From the cell containing the given text, extract its center point as [x, y] coordinate. 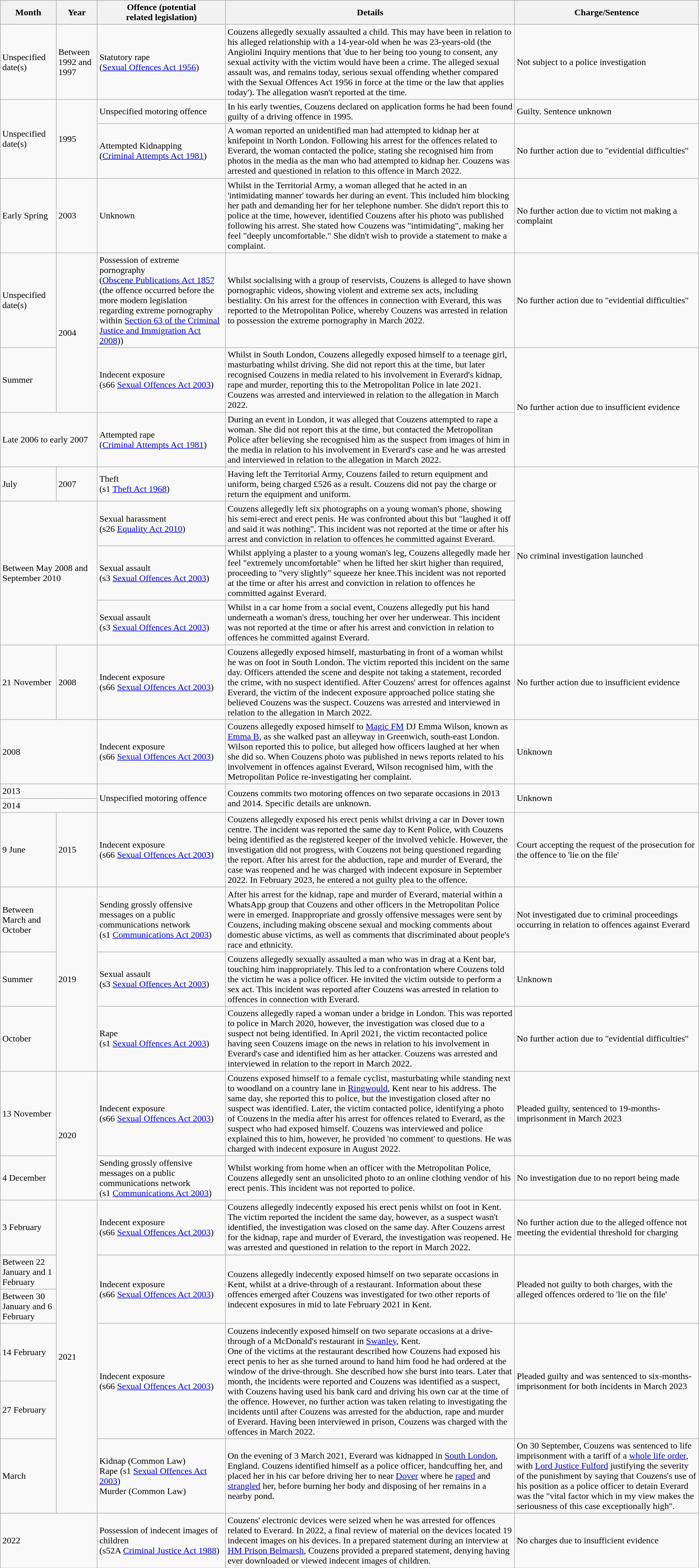
3 February [28, 1227]
Charge/Sentence [606, 13]
Rape(s1 Sexual Offences Act 2003) [161, 1039]
21 November [28, 682]
4 December [28, 1178]
Pleaded guilty, sentenced to 19-months-imprisonment in March 2023 [606, 1114]
Between 22 January and 1 February [28, 1272]
In his early twenties, Couzens declared on application forms he had been found guilty of a driving offence in 1995. [370, 111]
Possession of indecent images of children(s52A Criminal Justice Act 1988) [161, 1540]
Attempted Kidnapping(Criminal Attempts Act 1981) [161, 151]
Pleaded not guilty to both charges, with the alleged offences ordered to 'lie on the file' [606, 1289]
Couzens commits two motoring offences on two separate occasions in 2013 and 2014. Specific details are unknown. [370, 798]
2004 [77, 332]
14 February [28, 1352]
No charges due to insufficient evidence [606, 1540]
March [28, 1476]
No further action due to victim not making a complaint [606, 215]
2007 [77, 484]
No investigation due to no report being made [606, 1178]
Attempted rape(Criminal Attempts Act 1981) [161, 440]
Not investigated due to criminal proceedings occurring in relation to offences against Everard [606, 919]
October [28, 1039]
Not subject to a police investigation [606, 62]
Offence (potentialrelated legislation) [161, 13]
27 February [28, 1410]
Between March and October [28, 919]
Pleaded guilty and was sentenced to six-months-imprisonment for both incidents in March 2023 [606, 1381]
Early Spring [28, 215]
2015 [77, 850]
Kidnap (Common Law)Rape (s1 Sexual Offences Act 2003)Murder (Common Law) [161, 1476]
2003 [77, 215]
Statutory rape(Sexual Offences Act 1956) [161, 62]
9 June [28, 850]
Court accepting the request of the prosecution for the offence to 'lie on the file' [606, 850]
Sexual harassment(s26 Equality Act 2010) [161, 524]
13 November [28, 1114]
2022 [49, 1540]
Between May 2008 and September 2010 [49, 573]
No further action due to the alleged offence not meeting the evidential threshold for charging [606, 1227]
1995 [77, 139]
No criminal investigation launched [606, 556]
2013 [49, 791]
Late 2006 to early 2007 [49, 440]
2021 [77, 1357]
Between 1992 and 1997 [77, 62]
2019 [77, 979]
Theft(s1 Theft Act 1968) [161, 484]
2014 [49, 805]
2020 [77, 1136]
Guilty. Sentence unknown [606, 111]
Between 30 January and 6 February [28, 1306]
July [28, 484]
Month [28, 13]
Year [77, 13]
Details [370, 13]
